Capture the cell that displays the provided text and extract its (x, y) central coordinate. 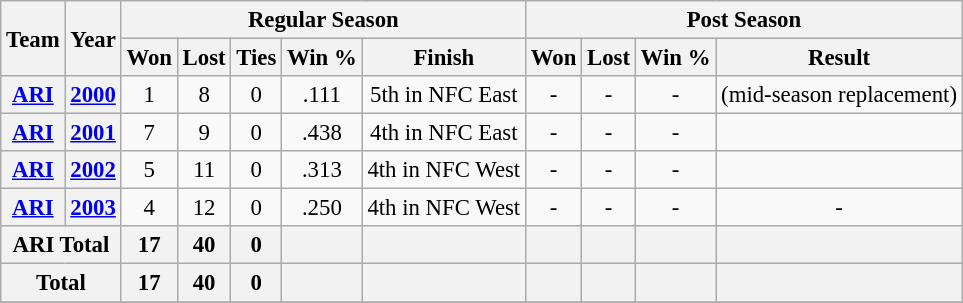
.438 (322, 133)
.250 (322, 208)
.313 (322, 170)
Total (61, 283)
4 (149, 208)
11 (204, 170)
Result (840, 58)
12 (204, 208)
Team (33, 38)
2001 (93, 133)
2003 (93, 208)
2000 (93, 95)
Ties (256, 58)
.111 (322, 95)
2002 (93, 170)
Finish (444, 58)
Post Season (744, 20)
4th in NFC East (444, 133)
ARI Total (61, 245)
5 (149, 170)
Year (93, 38)
8 (204, 95)
7 (149, 133)
9 (204, 133)
Regular Season (323, 20)
5th in NFC East (444, 95)
1 (149, 95)
(mid-season replacement) (840, 95)
